Output the (X, Y) coordinate of the center of the cell containing the given text.  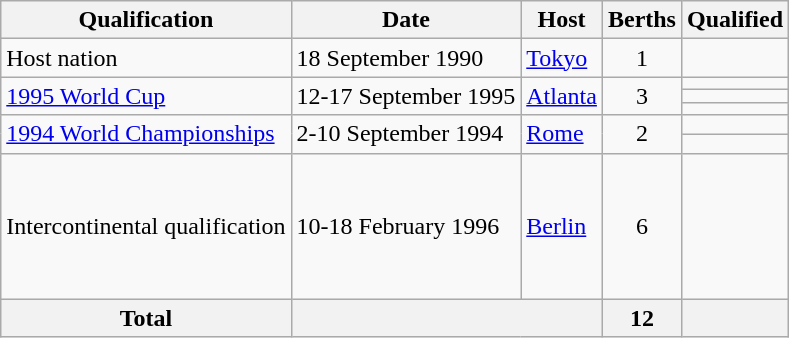
Berlin (562, 226)
Total (146, 318)
Rome (562, 134)
2-10 September 1994 (406, 134)
3 (642, 96)
Qualification (146, 20)
Atlanta (562, 96)
6 (642, 226)
1995 World Cup (146, 96)
2 (642, 134)
Intercontinental qualification (146, 226)
12 (642, 318)
Date (406, 20)
12-17 September 1995 (406, 96)
1994 World Championships (146, 134)
1 (642, 58)
18 September 1990 (406, 58)
10-18 February 1996 (406, 226)
Qualified (734, 20)
Tokyo (562, 58)
Host (562, 20)
Host nation (146, 58)
Berths (642, 20)
